Search for the cell housing the specified text and yield its [X, Y] center coordinate. 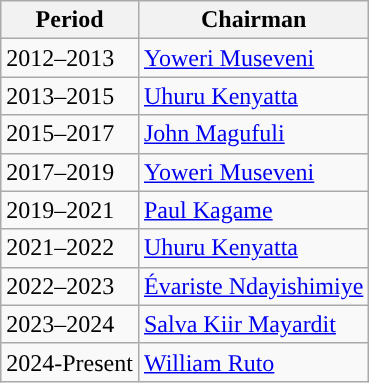
2013–2015 [70, 96]
2024-Present [70, 362]
2022–2023 [70, 286]
Period [70, 20]
Salva Kiir Mayardit [253, 324]
2017–2019 [70, 172]
2015–2017 [70, 134]
2012–2013 [70, 58]
Paul Kagame [253, 210]
Chairman [253, 20]
Évariste Ndayishimiye [253, 286]
William Ruto [253, 362]
2023–2024 [70, 324]
2021–2022 [70, 248]
2019–2021 [70, 210]
John Magufuli [253, 134]
